Output the [X, Y] coordinate of the center of the cell containing the given text.  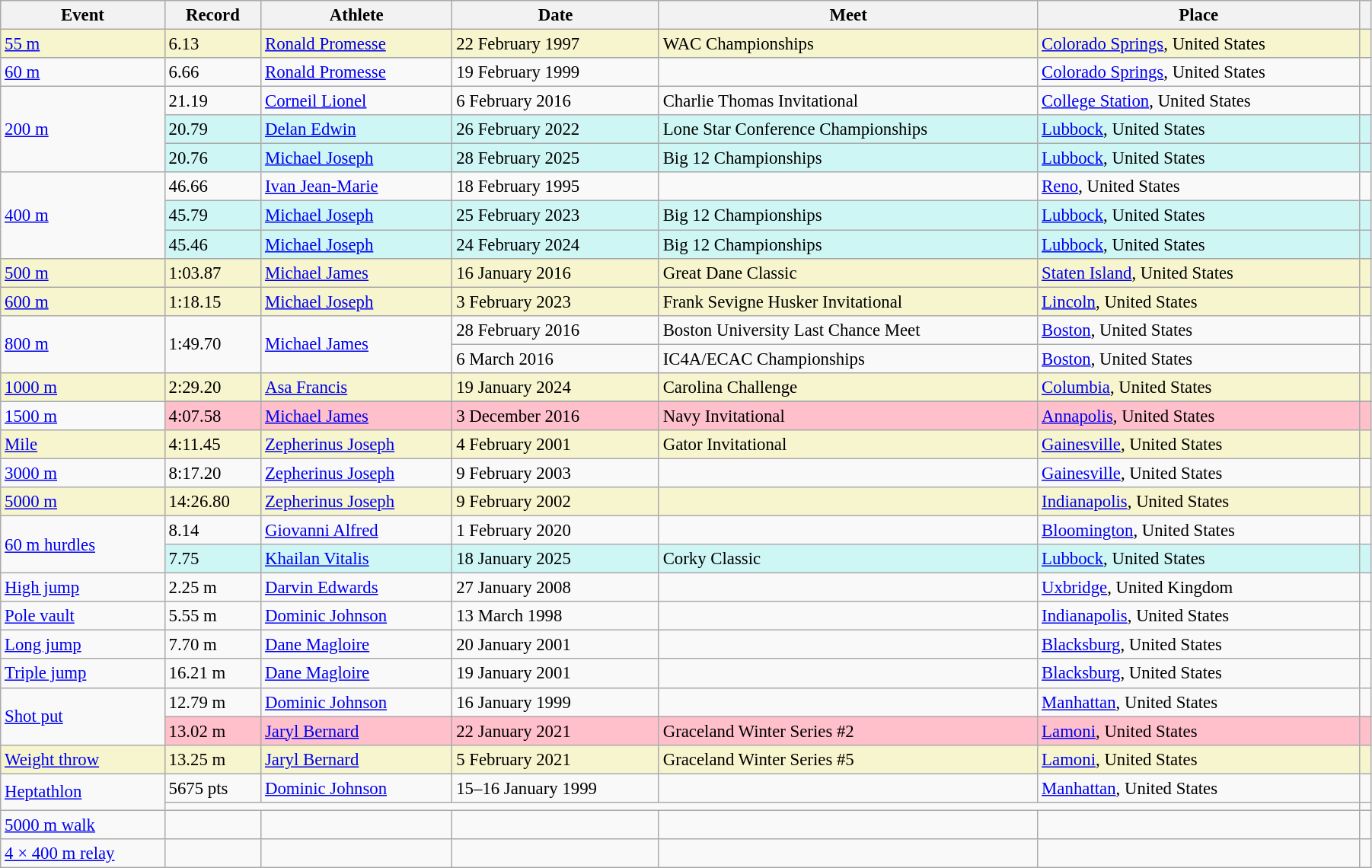
28 February 2016 [556, 330]
13.25 m [212, 759]
Event [82, 15]
Lone Star Conference Championships [848, 129]
500 m [82, 273]
Uxbridge, United Kingdom [1198, 588]
Date [556, 15]
13 March 1998 [556, 616]
16 January 2016 [556, 273]
55 m [82, 44]
Navy Invitational [848, 416]
6 February 2016 [556, 101]
Record [212, 15]
High jump [82, 588]
Meet [848, 15]
5000 m walk [82, 825]
1:03.87 [212, 273]
1:49.70 [212, 344]
Long jump [82, 645]
Weight throw [82, 759]
4 February 2001 [556, 445]
4:07.58 [212, 416]
5000 m [82, 502]
7.70 m [212, 645]
1500 m [82, 416]
5675 pts [212, 788]
IC4A/ECAC Championships [848, 359]
2:29.20 [212, 388]
25 February 2023 [556, 215]
1 February 2020 [556, 531]
Shot put [82, 716]
1000 m [82, 388]
Reno, United States [1198, 187]
Triple jump [82, 674]
20 January 2001 [556, 645]
Staten Island, United States [1198, 273]
18 January 2025 [556, 559]
60 m [82, 72]
Annapolis, United States [1198, 416]
19 January 2024 [556, 388]
Graceland Winter Series #2 [848, 731]
46.66 [212, 187]
Bloomington, United States [1198, 531]
6 March 2016 [556, 359]
60 m hurdles [82, 545]
Charlie Thomas Invitational [848, 101]
3 December 2016 [556, 416]
8.14 [212, 531]
28 February 2025 [556, 158]
Graceland Winter Series #5 [848, 759]
5.55 m [212, 616]
14:26.80 [212, 502]
13.02 m [212, 731]
Boston University Last Chance Meet [848, 330]
15–16 January 1999 [556, 788]
6.66 [212, 72]
Heptathlon [82, 792]
4:11.45 [212, 445]
12.79 m [212, 702]
9 February 2003 [556, 473]
Columbia, United States [1198, 388]
45.46 [212, 244]
4 × 400 m relay [82, 854]
27 January 2008 [556, 588]
1:18.15 [212, 302]
Asa Francis [356, 388]
6.13 [212, 44]
24 February 2024 [556, 244]
9 February 2002 [556, 502]
Darvin Edwards [356, 588]
22 February 1997 [556, 44]
16 January 1999 [556, 702]
Delan Edwin [356, 129]
20.79 [212, 129]
Place [1198, 15]
Mile [82, 445]
18 February 1995 [556, 187]
Gator Invitational [848, 445]
Frank Sevigne Husker Invitational [848, 302]
8:17.20 [212, 473]
Carolina Challenge [848, 388]
Athlete [356, 15]
Corneil Lionel [356, 101]
20.76 [212, 158]
3 February 2023 [556, 302]
45.79 [212, 215]
600 m [82, 302]
Ivan Jean-Marie [356, 187]
Great Dane Classic [848, 273]
Lincoln, United States [1198, 302]
21.19 [212, 101]
Khailan Vitalis [356, 559]
WAC Championships [848, 44]
College Station, United States [1198, 101]
Corky Classic [848, 559]
7.75 [212, 559]
26 February 2022 [556, 129]
3000 m [82, 473]
16.21 m [212, 674]
19 February 1999 [556, 72]
800 m [82, 344]
400 m [82, 215]
5 February 2021 [556, 759]
19 January 2001 [556, 674]
22 January 2021 [556, 731]
200 m [82, 129]
2.25 m [212, 588]
Pole vault [82, 616]
Giovanni Alfred [356, 531]
